Identify which cell holds the provided text, then report its [x, y] central coordinate. 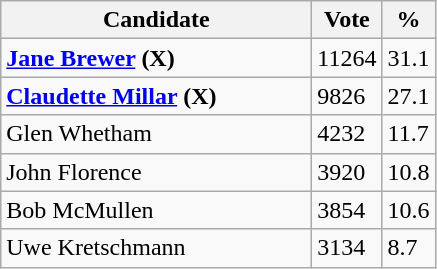
John Florence [156, 172]
Bob McMullen [156, 210]
Candidate [156, 20]
% [408, 20]
27.1 [408, 96]
Vote [347, 20]
31.1 [408, 58]
4232 [347, 134]
3920 [347, 172]
3854 [347, 210]
Uwe Kretschmann [156, 248]
11264 [347, 58]
8.7 [408, 248]
11.7 [408, 134]
Claudette Millar (X) [156, 96]
10.6 [408, 210]
Glen Whetham [156, 134]
9826 [347, 96]
10.8 [408, 172]
3134 [347, 248]
Jane Brewer (X) [156, 58]
